Detect which cell encompasses the target text, then output its [X, Y] center coordinate. 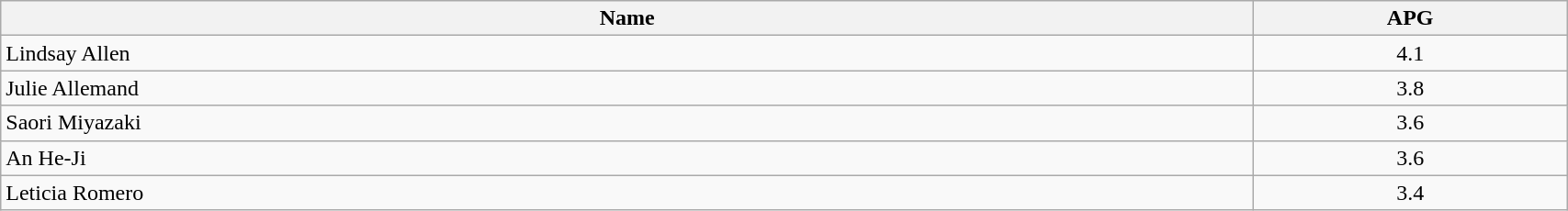
Name [627, 18]
3.8 [1411, 88]
Julie Allemand [627, 88]
3.4 [1411, 193]
Leticia Romero [627, 193]
APG [1411, 18]
An He-Ji [627, 158]
Lindsay Allen [627, 53]
4.1 [1411, 53]
Saori Miyazaki [627, 123]
